Extract the [x, y] coordinate from the center of the cell holding the provided text.  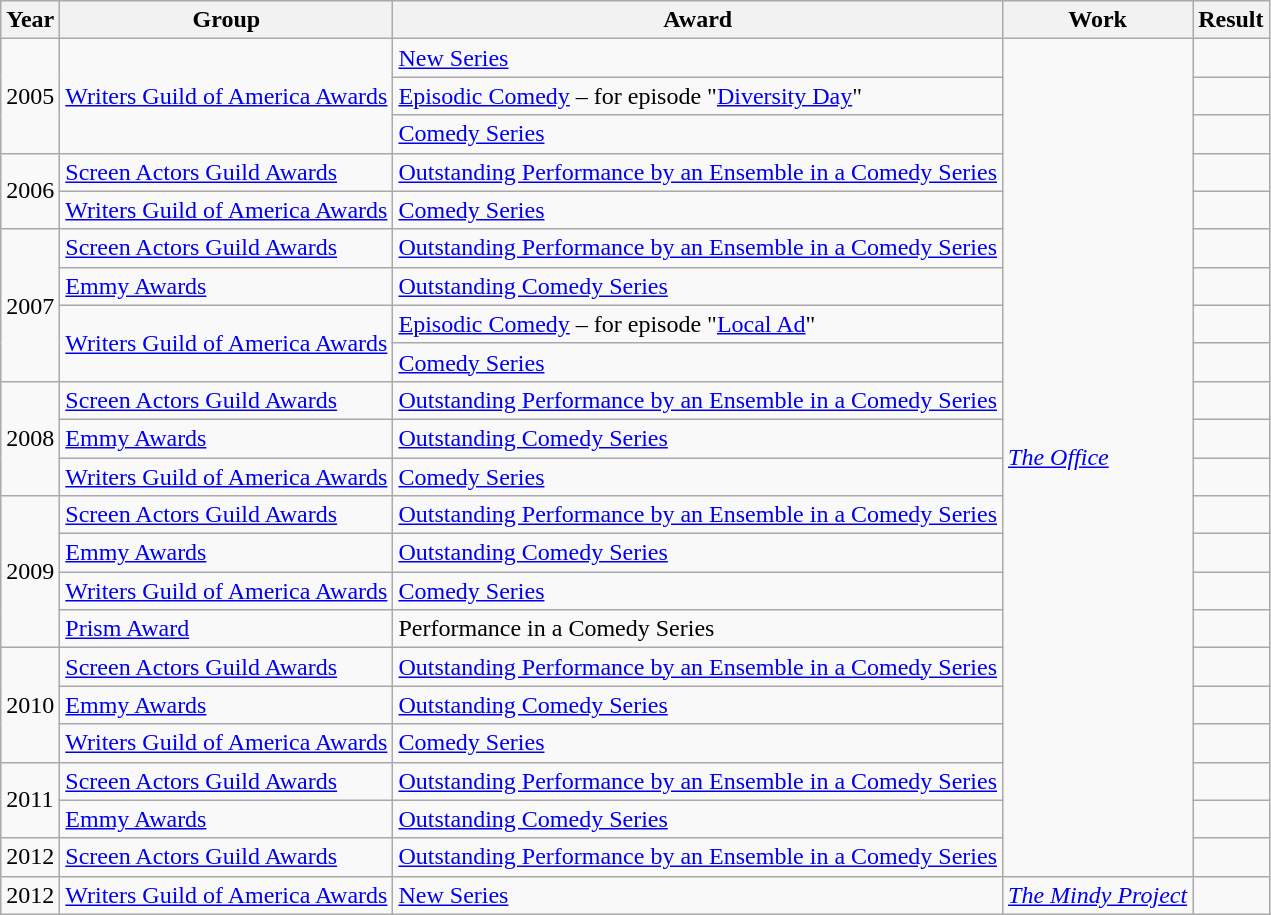
2011 [30, 800]
Year [30, 20]
Episodic Comedy – for episode "Diversity Day" [698, 96]
Episodic Comedy – for episode "Local Ad" [698, 324]
2009 [30, 572]
The Mindy Project [1098, 895]
Prism Award [226, 629]
2005 [30, 96]
Group [226, 20]
2007 [30, 305]
Result [1231, 20]
Work [1098, 20]
The Office [1098, 458]
Award [698, 20]
2010 [30, 705]
Performance in a Comedy Series [698, 629]
2006 [30, 191]
2008 [30, 438]
